Output the (x, y) coordinate of the center of the cell containing the given text.  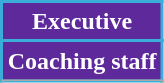
Executive (82, 22)
Coaching staff (82, 61)
